Provide the [X, Y] coordinate of the cell's center where the given text is located.  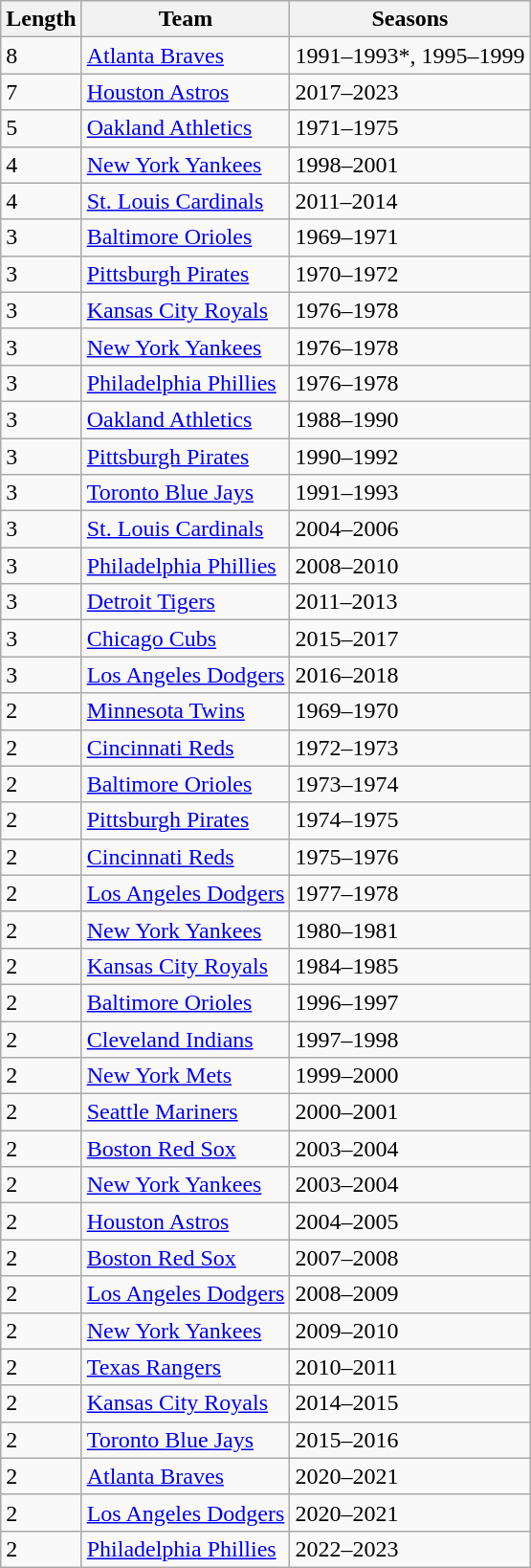
2016–2018 [409, 675]
1980–1981 [409, 930]
Length [41, 19]
Cleveland Indians [186, 1039]
1990–1992 [409, 457]
1984–1985 [409, 966]
2011–2013 [409, 602]
2004–2005 [409, 1221]
7 [41, 92]
1988–1990 [409, 419]
2014–2015 [409, 1403]
1973–1974 [409, 784]
2022–2023 [409, 1549]
5 [41, 128]
Detroit Tigers [186, 602]
1971–1975 [409, 128]
1998–2001 [409, 165]
2009–2010 [409, 1331]
2004–2006 [409, 529]
2015–2017 [409, 638]
2015–2016 [409, 1440]
New York Mets [186, 1076]
2007–2008 [409, 1258]
Chicago Cubs [186, 638]
Seattle Mariners [186, 1112]
1974–1975 [409, 820]
1991–1993 [409, 493]
1972–1973 [409, 748]
2000–2001 [409, 1112]
2017–2023 [409, 92]
2010–2011 [409, 1367]
2011–2014 [409, 201]
Team [186, 19]
1996–1997 [409, 1002]
Seasons [409, 19]
2008–2009 [409, 1294]
8 [41, 56]
Minnesota Twins [186, 711]
1975–1976 [409, 857]
1997–1998 [409, 1039]
1991–1993*, 1995–1999 [409, 56]
2008–2010 [409, 566]
1977–1978 [409, 893]
1969–1971 [409, 237]
1969–1970 [409, 711]
1970–1972 [409, 274]
1999–2000 [409, 1076]
Texas Rangers [186, 1367]
